Search for the cell housing the specified text and yield its [x, y] center coordinate. 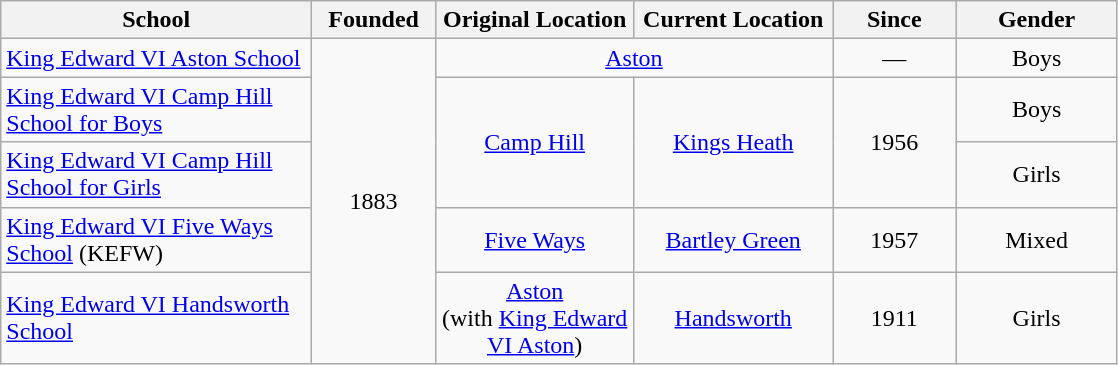
1957 [894, 240]
King Edward VI Camp Hill School for Boys [156, 110]
King Edward VI Aston School [156, 58]
Kings Heath [734, 142]
Gender [1036, 20]
Five Ways [534, 240]
Handsworth [734, 318]
King Edward VI Handsworth School [156, 318]
1956 [894, 142]
— [894, 58]
Aston [634, 58]
Mixed [1036, 240]
Since [894, 20]
Current Location [734, 20]
1883 [374, 202]
Original Location [534, 20]
Founded [374, 20]
King Edward VI Five Ways School (KEFW) [156, 240]
Camp Hill [534, 142]
1911 [894, 318]
Bartley Green [734, 240]
School [156, 20]
Aston(with King Edward VI Aston) [534, 318]
King Edward VI Camp Hill School for Girls [156, 174]
